Search for the cell housing the specified text and yield its [X, Y] center coordinate. 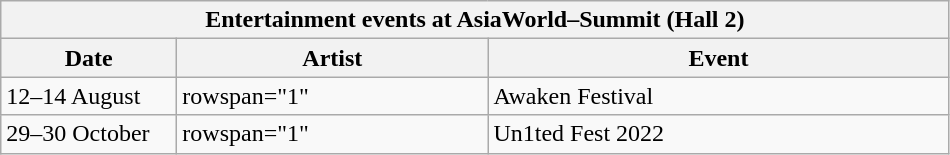
29–30 October [89, 134]
Date [89, 58]
Awaken Festival [718, 96]
Entertainment events at AsiaWorld–Summit (Hall 2) [475, 20]
Un1ted Fest 2022 [718, 134]
Artist [332, 58]
Event [718, 58]
12–14 August [89, 96]
